Find where the given text appears and provide that cell's center as (x, y) coordinate. 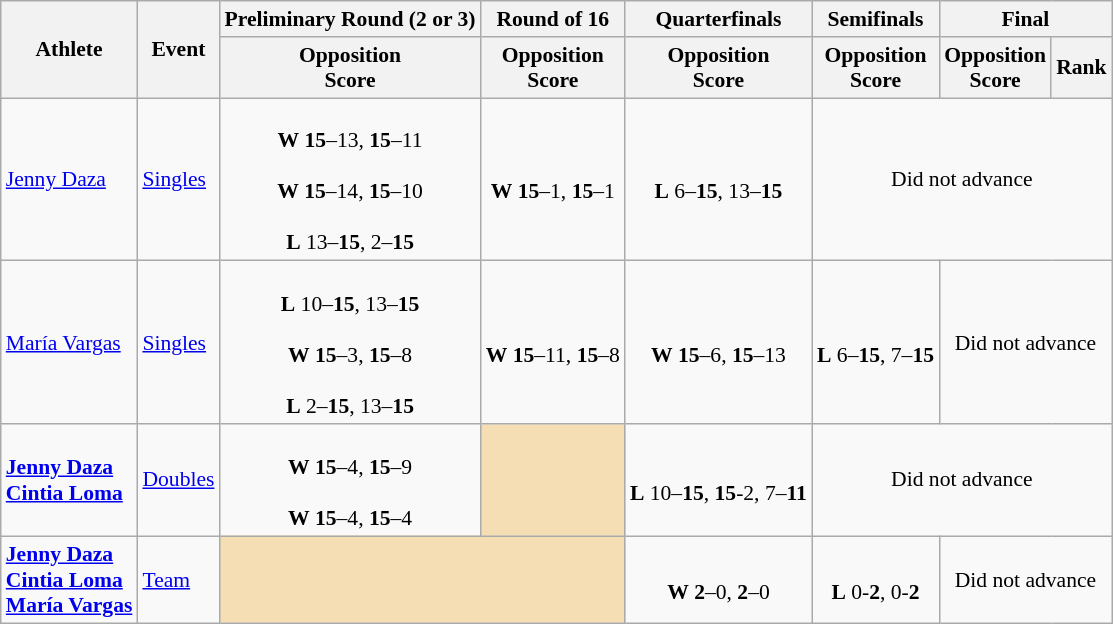
Quarterfinals (718, 19)
Round of 16 (553, 19)
Doubles (178, 480)
Preliminary Round (2 or 3) (350, 19)
Semifinals (876, 19)
W 15–11, 15–8 (553, 342)
María Vargas (70, 342)
Jenny DazaCintia LomaMaría Vargas (70, 580)
W 15–1, 15–1 (553, 180)
L 10–15, 13–15W 15–3, 15–8L 2–15, 13–15 (350, 342)
Jenny Daza (70, 180)
Event (178, 50)
L 6–15, 7–15 (876, 342)
Rank (1082, 68)
Athlete (70, 50)
W 15–6, 15–13 (718, 342)
Jenny DazaCintia Loma (70, 480)
W 15–4, 15–9W 15–4, 15–4 (350, 480)
Final (1026, 19)
L 0-2, 0-2 (876, 580)
W 15–13, 15–11W 15–14, 15–10L 13–15, 2–15 (350, 180)
W 2–0, 2–0 (718, 580)
Team (178, 580)
L 6–15, 13–15 (718, 180)
L 10–15, 15-2, 7–11 (718, 480)
